Capture the cell that displays the provided text and extract its [x, y] central coordinate. 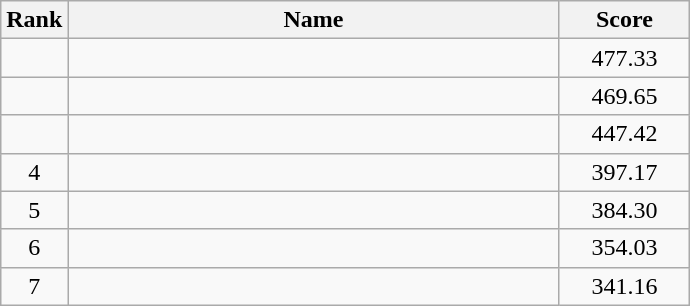
354.03 [624, 248]
6 [34, 248]
Rank [34, 20]
397.17 [624, 172]
4 [34, 172]
Name [314, 20]
469.65 [624, 96]
341.16 [624, 286]
384.30 [624, 210]
477.33 [624, 58]
7 [34, 286]
5 [34, 210]
447.42 [624, 134]
Score [624, 20]
